Return the [x, y] coordinate for the center point of the cell that contains the specified text.  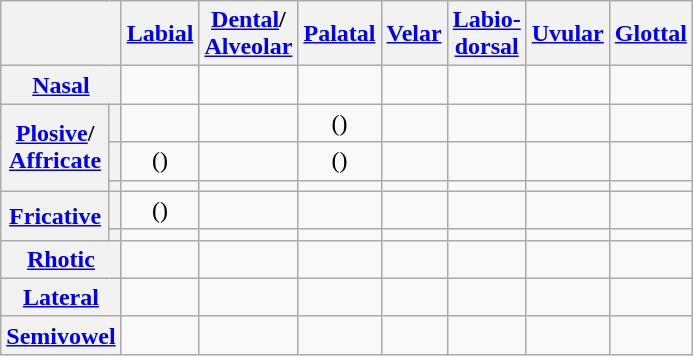
Plosive/Affricate [56, 148]
Palatal [340, 34]
Uvular [568, 34]
Labial [160, 34]
Rhotic [61, 259]
Dental/Alveolar [248, 34]
Fricative [56, 216]
Labio-dorsal [486, 34]
Velar [414, 34]
Glottal [650, 34]
Semivowel [61, 335]
Lateral [61, 297]
Nasal [61, 85]
